Capture the cell that displays the provided text and extract its [X, Y] central coordinate. 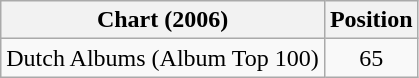
Position [371, 20]
Chart (2006) [163, 20]
Dutch Albums (Album Top 100) [163, 58]
65 [371, 58]
